For the text-containing cell, return its midpoint in (x, y) coordinate format. 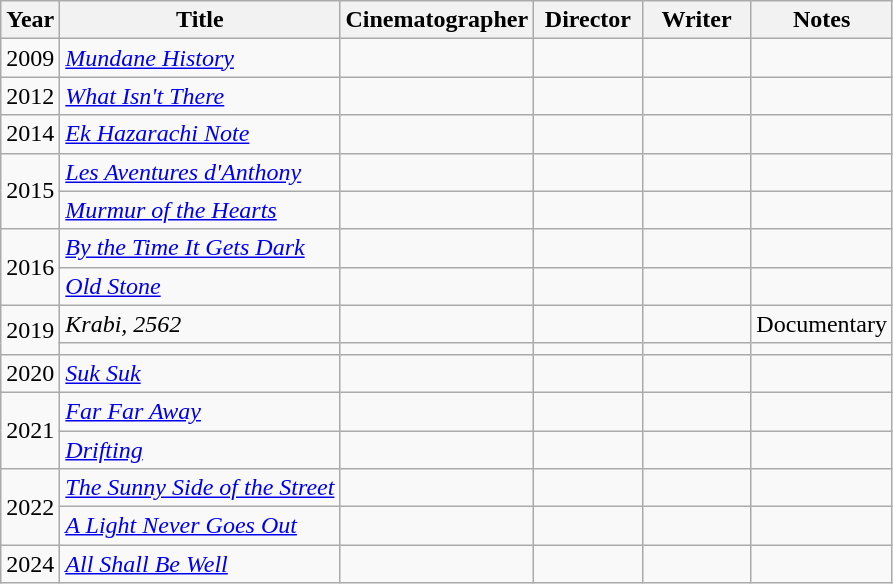
2021 (30, 430)
Year (30, 20)
Les Aventures d'Anthony (200, 172)
2019 (30, 330)
Suk Suk (200, 373)
2015 (30, 191)
2014 (30, 134)
Notes (822, 20)
2024 (30, 564)
Old Stone (200, 286)
A Light Never Goes Out (200, 526)
What Isn't There (200, 96)
2012 (30, 96)
Writer (696, 20)
2022 (30, 507)
2016 (30, 267)
Far Far Away (200, 411)
Ek Hazarachi Note (200, 134)
Mundane History (200, 58)
Cinematographer (437, 20)
Krabi, 2562 (200, 324)
2009 (30, 58)
2020 (30, 373)
Documentary (822, 324)
Title (200, 20)
Drifting (200, 449)
Murmur of the Hearts (200, 210)
By the Time It Gets Dark (200, 248)
The Sunny Side of the Street (200, 488)
Director (588, 20)
All Shall Be Well (200, 564)
